Extract the [X, Y] coordinate from the center of the cell holding the provided text.  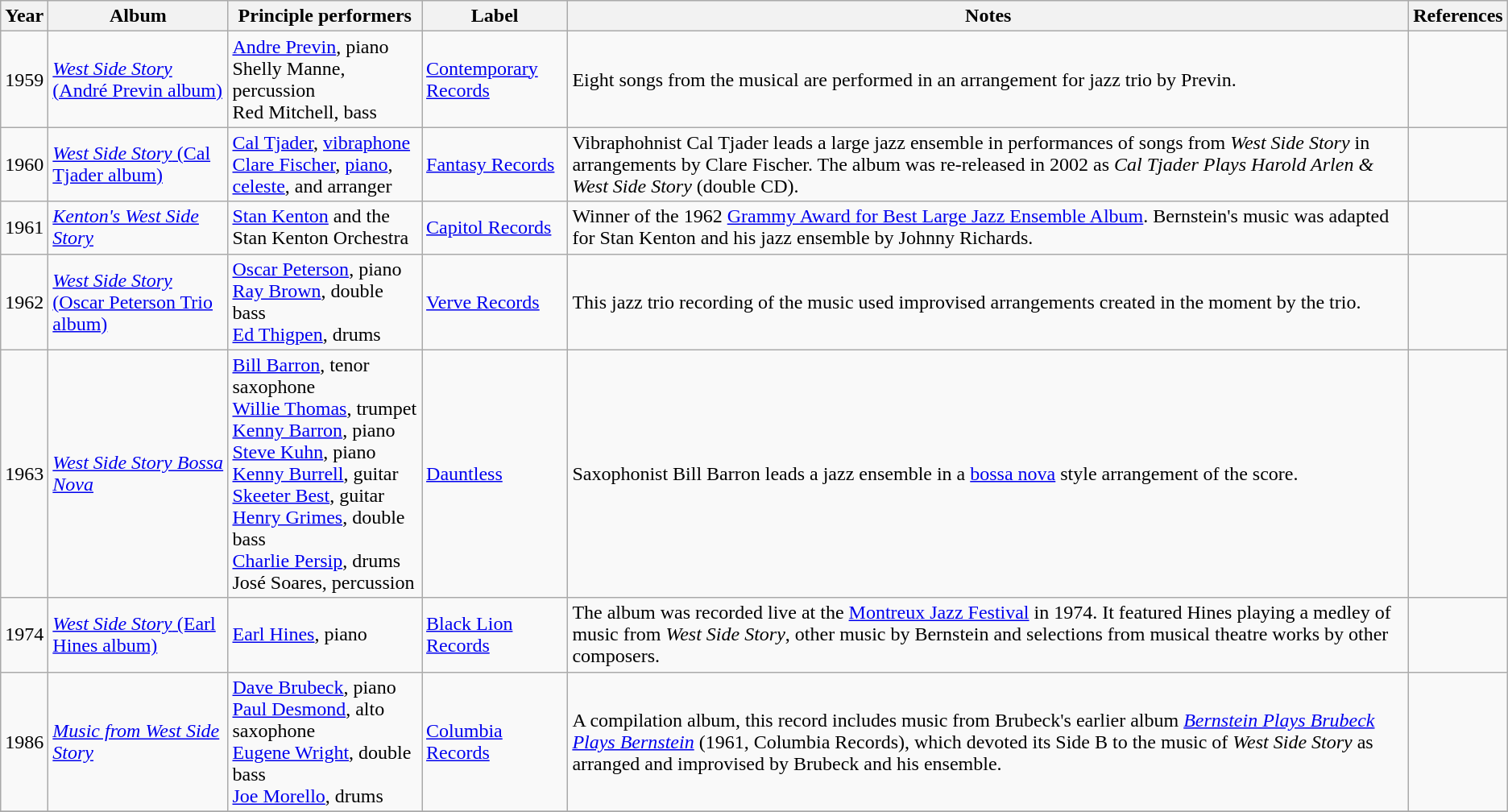
Black Lion Records [495, 635]
Andre Previn, piano Shelly Manne, percussion Red Mitchell, bass [325, 79]
1961 [24, 227]
Album [139, 16]
Principle performers [325, 16]
West Side Story (Earl Hines album) [139, 635]
This jazz trio recording of the music used improvised arrangements created in the moment by the trio. [988, 301]
West Side Story (Oscar Peterson Trio album) [139, 301]
Kenton's West Side Story [139, 227]
Dauntless [495, 474]
Contemporary Records [495, 79]
1962 [24, 301]
1974 [24, 635]
References [1458, 16]
1959 [24, 79]
Earl Hines, piano [325, 635]
Label [495, 16]
1960 [24, 164]
Cal Tjader, vibraphoneClare Fischer, piano, celeste, and arranger [325, 164]
Fantasy Records [495, 164]
Saxophonist Bill Barron leads a jazz ensemble in a bossa nova style arrangement of the score. [988, 474]
Capitol Records [495, 227]
West Side Story (Cal Tjader album) [139, 164]
1986 [24, 741]
Verve Records [495, 301]
Dave Brubeck, pianoPaul Desmond, alto saxophone Eugene Wright, double bassJoe Morello, drums [325, 741]
Eight songs from the musical are performed in an arrangement for jazz trio by Previn. [988, 79]
Year [24, 16]
Columbia Records [495, 741]
Stan Kenton and the Stan Kenton Orchestra [325, 227]
West Side Story (André Previn album) [139, 79]
1963 [24, 474]
Music from West Side Story [139, 741]
West Side Story Bossa Nova [139, 474]
Oscar Peterson, piano Ray Brown, double bass Ed Thigpen, drums [325, 301]
Notes [988, 16]
